Search for the cell housing the specified text and yield its [X, Y] center coordinate. 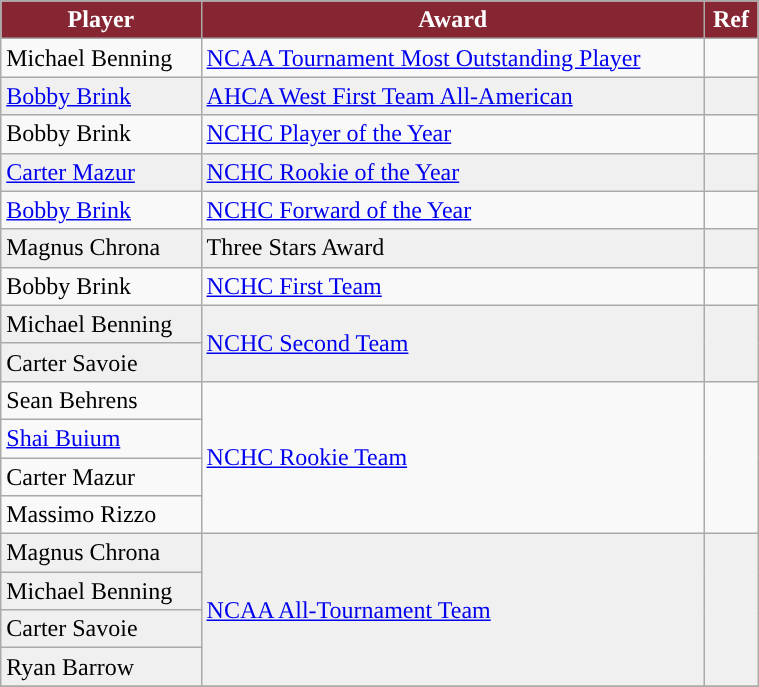
NCAA All-Tournament Team [452, 610]
Three Stars Award [452, 248]
NCHC Rookie Team [452, 457]
Shai Buium [101, 438]
NCHC Second Team [452, 343]
AHCA West First Team All-American [452, 96]
Massimo Rizzo [101, 515]
Ref [730, 20]
NCHC Forward of the Year [452, 210]
Award [452, 20]
NCHC Player of the Year [452, 134]
Player [101, 20]
NCHC Rookie of the Year [452, 172]
NCHC First Team [452, 286]
Ryan Barrow [101, 667]
NCAA Tournament Most Outstanding Player [452, 58]
Sean Behrens [101, 400]
